Provide the [X, Y] coordinate of the cell's center where the given text is located.  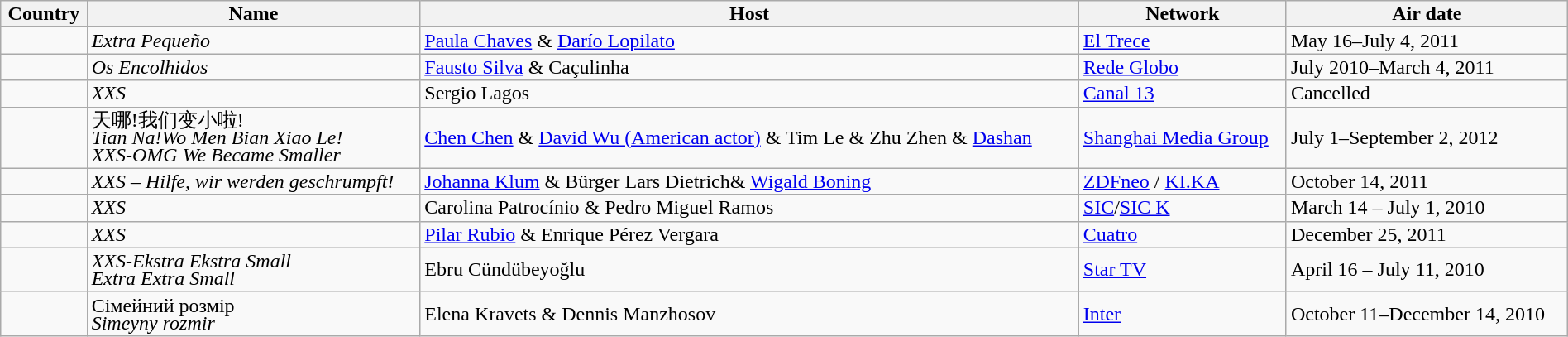
Paula Chaves & Darío Lopilato [749, 41]
Fausto Silva & Caçulinha [749, 67]
Rede Globo [1183, 67]
Air date [1427, 14]
XXS-Ekstra Ekstra SmallExtra Extra Small [253, 270]
XXS – Hilfe, wir werden geschrumpft! [253, 181]
Host [749, 14]
Os Encolhidos [253, 67]
Ebru Cündübeyoğlu [749, 270]
Country [44, 14]
Inter [1183, 313]
December 25, 2011 [1427, 234]
Johanna Klum & Bürger Lars Dietrich& Wigald Boning [749, 181]
Carolina Patrocínio & Pedro Miguel Ramos [749, 208]
Shanghai Media Group [1183, 137]
Star TV [1183, 270]
July 1–September 2, 2012 [1427, 137]
May 16–July 4, 2011 [1427, 41]
Network [1183, 14]
Cancelled [1427, 94]
April 16 – July 11, 2010 [1427, 270]
October 14, 2011 [1427, 181]
Extra Pequeño [253, 41]
Name [253, 14]
天哪!我们变小啦!Tian Na!Wo Men Bian Xiao Le!XXS-OMG We Became Smaller [253, 137]
Chen Chen & David Wu (American actor) & Tim Le & Zhu Zhen & Dashan [749, 137]
March 14 – July 1, 2010 [1427, 208]
October 11–December 14, 2010 [1427, 313]
Sergio Lagos [749, 94]
SIC/SIC K [1183, 208]
El Trece [1183, 41]
ZDFneo / KI.KA [1183, 181]
Pilar Rubio & Enrique Pérez Vergara [749, 234]
July 2010–March 4, 2011 [1427, 67]
Elena Kravets & Dennis Manzhosov [749, 313]
Cuatro [1183, 234]
Сімейний розмірSimeyny rozmir [253, 313]
Canal 13 [1183, 94]
